Find where the given text appears and provide that cell's center as (X, Y) coordinate. 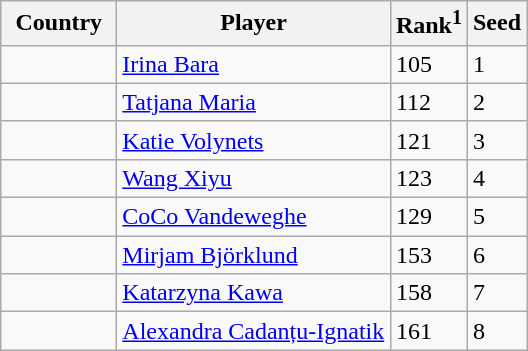
Wang Xiyu (254, 178)
Katie Volynets (254, 140)
Irina Bara (254, 64)
Tatjana Maria (254, 102)
153 (428, 255)
123 (428, 178)
4 (496, 178)
Alexandra Cadanțu-Ignatik (254, 331)
Katarzyna Kawa (254, 293)
Player (254, 24)
105 (428, 64)
3 (496, 140)
158 (428, 293)
121 (428, 140)
112 (428, 102)
Seed (496, 24)
1 (496, 64)
CoCo Vandeweghe (254, 217)
Rank1 (428, 24)
Mirjam Björklund (254, 255)
161 (428, 331)
8 (496, 331)
129 (428, 217)
7 (496, 293)
6 (496, 255)
5 (496, 217)
Country (59, 24)
2 (496, 102)
